Pinpoint the cell where the given text exists, returning its (x, y) midpoint coordinate. 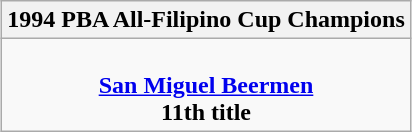
1994 PBA All-Filipino Cup Champions (206, 20)
San Miguel Beermen 11th title (206, 85)
